Identify which cell holds the provided text, then report its (X, Y) central coordinate. 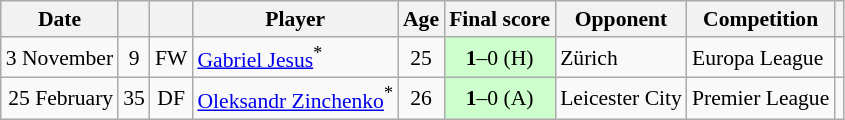
Leicester City (621, 98)
26 (421, 98)
Final score (500, 19)
1–0 (H) (500, 58)
DF (172, 98)
25 (421, 58)
FW (172, 58)
25 February (60, 98)
Date (60, 19)
Europa League (760, 58)
Gabriel Jesus* (295, 58)
Opponent (621, 19)
35 (134, 98)
Age (421, 19)
Oleksandr Zinchenko* (295, 98)
Player (295, 19)
9 (134, 58)
3 November (60, 58)
Premier League (760, 98)
Zürich (621, 58)
1–0 (A) (500, 98)
Competition (760, 19)
